Scan for the cell matching the given text and deliver its [x, y] coordinate at center. 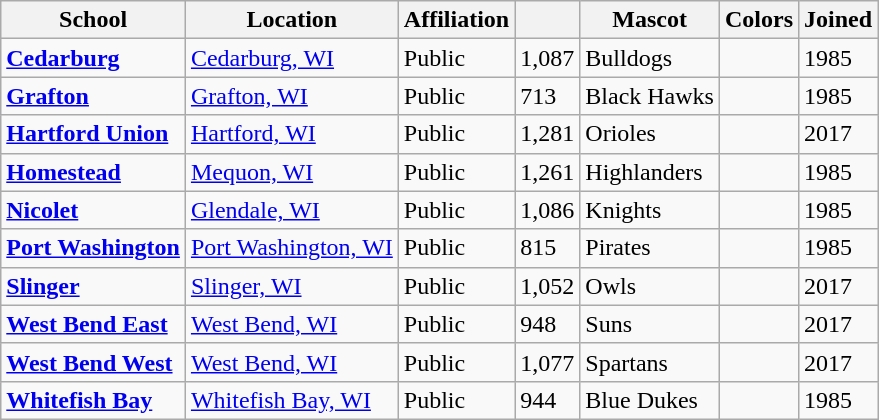
Glendale, WI [292, 210]
Blue Dukes [650, 400]
Highlanders [650, 172]
Hartford Union [94, 134]
Hartford, WI [292, 134]
Cedarburg [94, 58]
1,261 [548, 172]
Nicolet [94, 210]
Grafton, WI [292, 96]
713 [548, 96]
Joined [838, 20]
Affiliation [456, 20]
Bulldogs [650, 58]
1,087 [548, 58]
Port Washington [94, 248]
1,052 [548, 286]
Owls [650, 286]
Whitefish Bay [94, 400]
Slinger [94, 286]
Location [292, 20]
West Bend East [94, 324]
Suns [650, 324]
Grafton [94, 96]
Knights [650, 210]
Pirates [650, 248]
Mequon, WI [292, 172]
Homestead [94, 172]
Orioles [650, 134]
Black Hawks [650, 96]
1,077 [548, 362]
Whitefish Bay, WI [292, 400]
West Bend West [94, 362]
1,281 [548, 134]
Mascot [650, 20]
Slinger, WI [292, 286]
Port Washington, WI [292, 248]
School [94, 20]
Spartans [650, 362]
944 [548, 400]
Colors [758, 20]
Cedarburg, WI [292, 58]
948 [548, 324]
815 [548, 248]
1,086 [548, 210]
